Pinpoint the cell where the given text exists, returning its (X, Y) midpoint coordinate. 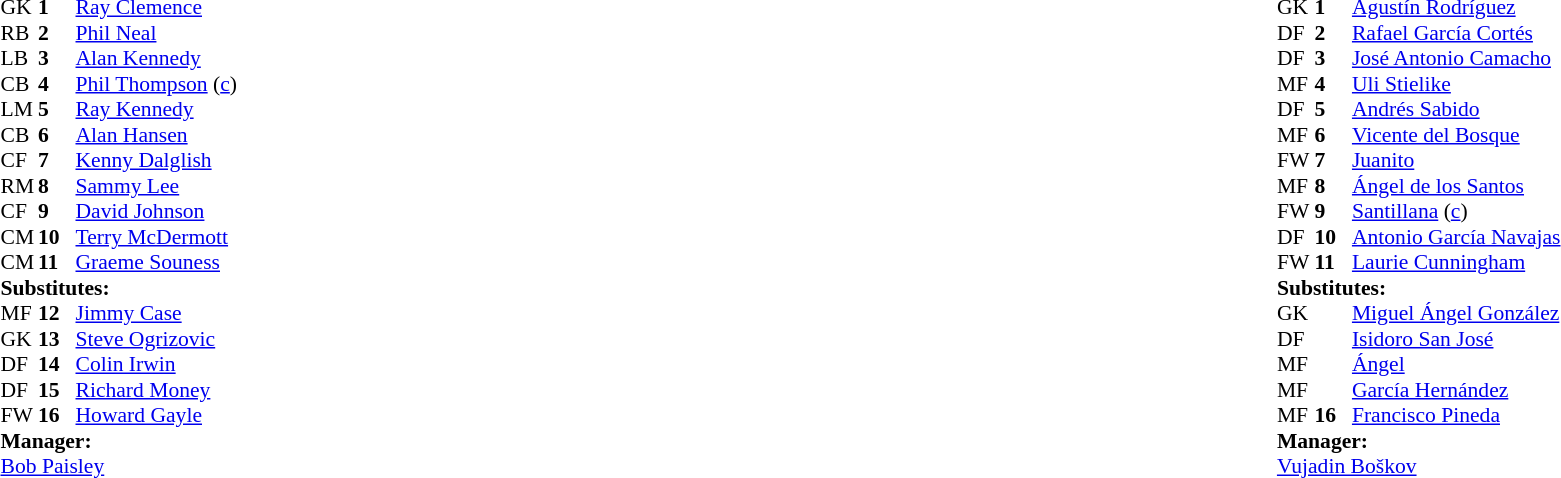
Ángel de los Santos (1456, 186)
RM (19, 186)
David Johnson (157, 211)
Steve Ogrizovic (157, 339)
13 (57, 339)
José Antonio Camacho (1456, 59)
LB (19, 59)
Kenny Dalglish (157, 161)
Jimmy Case (157, 313)
Vicente del Bosque (1456, 135)
RB (19, 33)
Phil Neal (157, 33)
Phil Thompson (c) (157, 84)
Francisco Pineda (1456, 415)
Laurie Cunningham (1456, 263)
Isidoro San José (1456, 339)
Miguel Ángel González (1456, 313)
15 (57, 390)
LM (19, 109)
Terry McDermott (157, 237)
Andrés Sabido (1456, 109)
Alan Hansen (157, 135)
Rafael García Cortés (1456, 33)
Howard Gayle (157, 415)
Sammy Lee (157, 186)
Ángel (1456, 365)
12 (57, 313)
Richard Money (157, 390)
Santillana (c) (1456, 211)
Juanito (1456, 161)
Antonio García Navajas (1456, 237)
Colin Irwin (157, 365)
Ray Kennedy (157, 109)
Graeme Souness (157, 263)
García Hernández (1456, 390)
14 (57, 365)
Alan Kennedy (157, 59)
Uli Stielike (1456, 84)
